Locate the cell with the specified text and output its (X, Y) center coordinate. 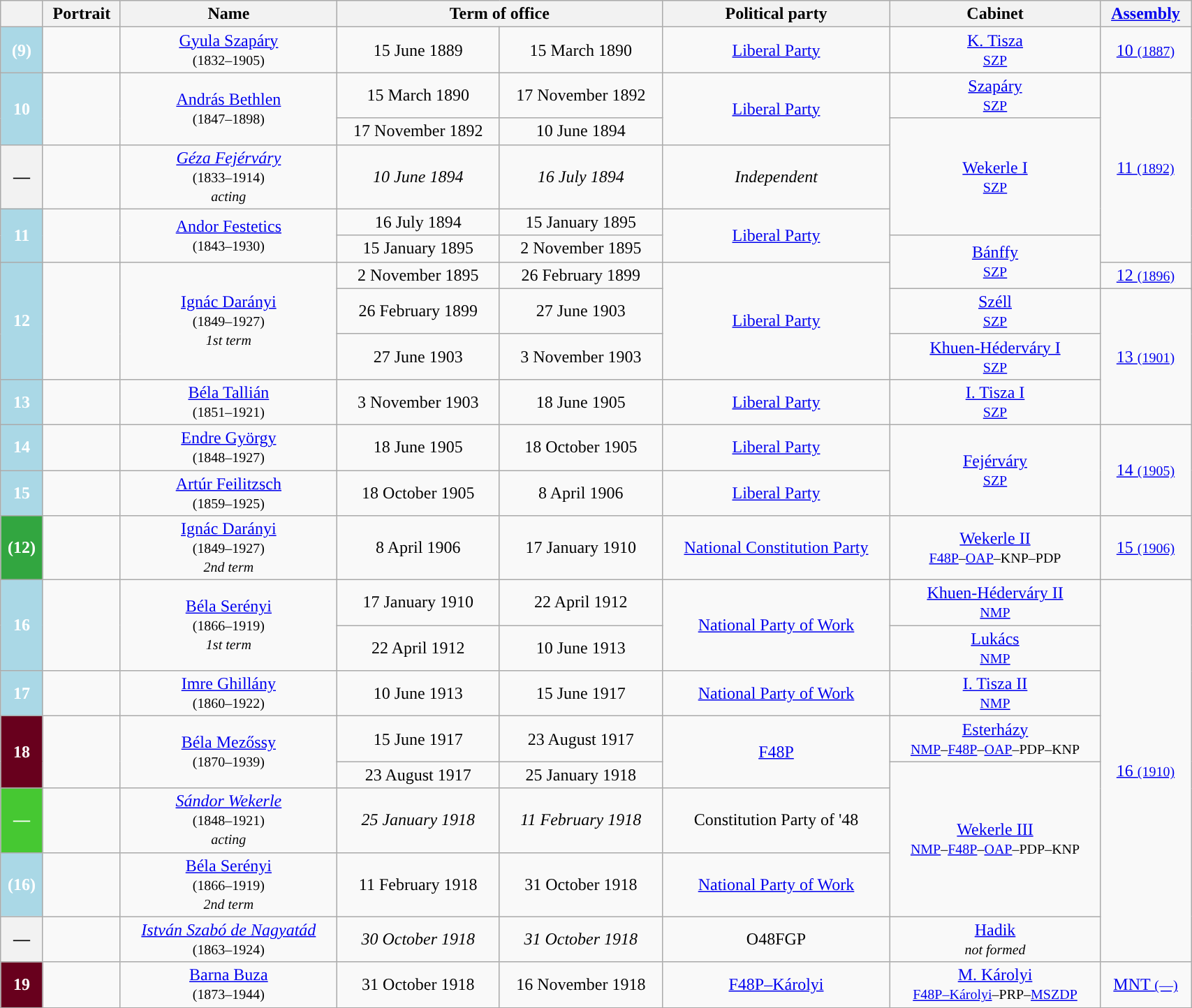
17 (22, 694)
11 (22, 235)
Imre Ghillány(1860–1922) (228, 694)
István Szabó de Nagyatád(1863–1924) (228, 940)
10 (1887) (1145, 50)
14 (1905) (1145, 470)
(16) (22, 884)
12 (1896) (1145, 275)
FejérvárySZP (996, 470)
16 (22, 625)
András Bethlen(1847–1898) (228, 109)
Ignác Darányi(1849–1927)2nd term (228, 548)
Khuen-Héderváry IINMP (996, 603)
(12) (22, 548)
O48FGP (776, 940)
M. KárolyiF48P–Károlyi–PRP–MSZDP (996, 984)
Géza Fejérváry(1833–1914)acting (228, 177)
Béla Mezőssy(1870–1939) (228, 753)
14 (22, 447)
15 (22, 493)
15 (1906) (1145, 548)
Name (228, 14)
12 (22, 320)
SzéllSZP (996, 311)
Khuen-Héderváry ISZP (996, 356)
Andor Festetics(1843–1930) (228, 235)
Hadiknot formed (996, 940)
F48P (776, 753)
16 (1910) (1145, 771)
Wekerle ISZP (996, 177)
11 (1892) (1145, 168)
16 November 1918 (581, 984)
BánffySZP (996, 262)
Term of office (499, 14)
Béla Tallián(1851–1921) (228, 402)
19 (22, 984)
I. Tisza IINMP (996, 694)
Artúr Feilitzsch(1859–1925) (228, 493)
Portrait (81, 14)
10 (22, 109)
Béla Serényi(1866–1919)1st term (228, 625)
Béla Serényi(1866–1919)2nd term (228, 884)
Gyula Szapáry(1832–1905) (228, 50)
15 June 1889 (418, 50)
SzapárySZP (996, 95)
Ignác Darányi(1849–1927)1st term (228, 320)
EsterházyNMP–F48P–OAP–PDP–KNP (996, 739)
National Constitution Party (776, 548)
Political party (776, 14)
K. TiszaSZP (996, 50)
30 October 1918 (418, 940)
Sándor Wekerle(1848–1921)acting (228, 820)
LukácsNMP (996, 648)
Barna Buza(1873–1944) (228, 984)
Wekerle IIINMP–F48P–OAP–PDP–KNP (996, 839)
Endre György(1848–1927) (228, 447)
18 (22, 753)
Constitution Party of '48 (776, 820)
13 (22, 402)
Independent (776, 177)
I. Tisza ISZP (996, 402)
13 (1901) (1145, 356)
Cabinet (996, 14)
MNT (—) (1145, 984)
(9) (22, 50)
Wekerle IIF48P–OAP–KNP–PDP (996, 548)
Assembly (1145, 14)
F48P–Károlyi (776, 984)
